Extract the (x, y) coordinate from the center of the cell holding the provided text.  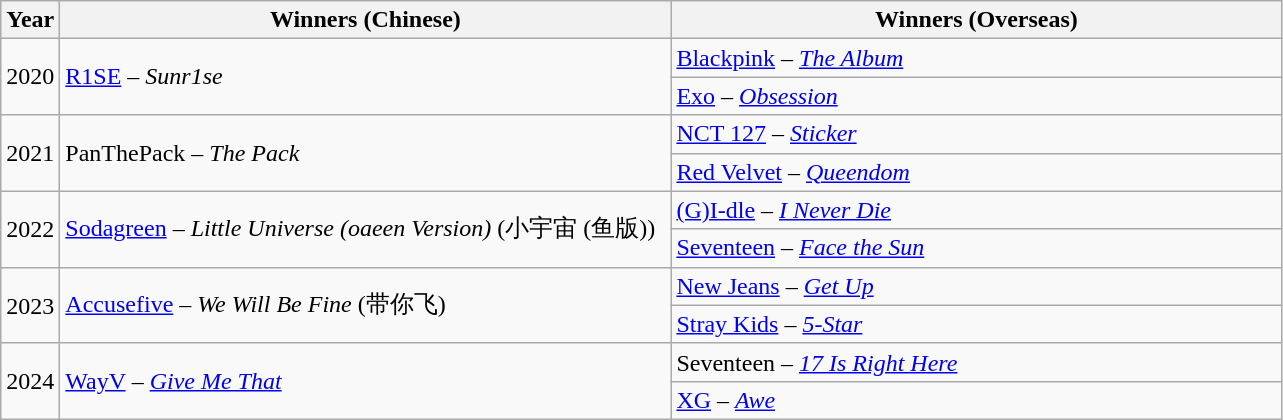
(G)I-dle – I Never Die (976, 210)
WayV – Give Me That (366, 381)
2023 (30, 305)
Seventeen – Face the Sun (976, 248)
Winners (Chinese) (366, 20)
Year (30, 20)
Accusefive – We Will Be Fine (带你飞) (366, 305)
Red Velvet – Queendom (976, 172)
Stray Kids – 5-Star (976, 324)
NCT 127 – Sticker (976, 134)
Sodagreen – Little Universe (oaeen Version) (小宇宙 (鱼版)) (366, 229)
Winners (Overseas) (976, 20)
2020 (30, 77)
PanThePack – The Pack (366, 153)
R1SE – Sunr1se (366, 77)
2021 (30, 153)
2022 (30, 229)
Seventeen – 17 Is Right Here (976, 362)
New Jeans – Get Up (976, 286)
XG – Awe (976, 400)
Blackpink – The Album (976, 58)
Exo – Obsession (976, 96)
2024 (30, 381)
